Search for the cell housing the specified text and yield its [X, Y] center coordinate. 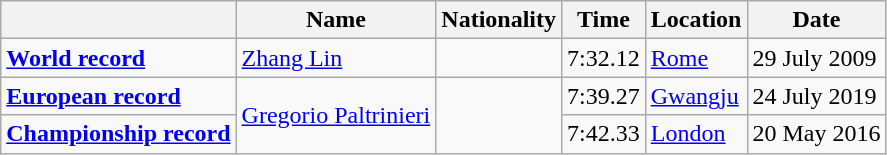
7:32.12 [604, 58]
Gwangju [696, 96]
Rome [696, 58]
7:42.33 [604, 134]
20 May 2016 [816, 134]
29 July 2009 [816, 58]
European record [118, 96]
Zhang Lin [336, 58]
Location [696, 20]
24 July 2019 [816, 96]
Name [336, 20]
Time [604, 20]
London [696, 134]
Gregorio Paltrinieri [336, 115]
7:39.27 [604, 96]
World record [118, 58]
Date [816, 20]
Championship record [118, 134]
Nationality [499, 20]
